Return (x, y) of the center of cell containing provided text 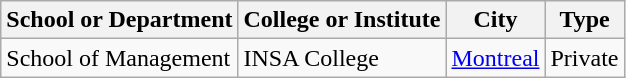
INSA College (342, 58)
City (496, 20)
Montreal (496, 58)
Private (584, 58)
Type (584, 20)
School or Department (120, 20)
School of Management (120, 58)
College or Institute (342, 20)
